From the cell containing the given text, extract its center point as (X, Y) coordinate. 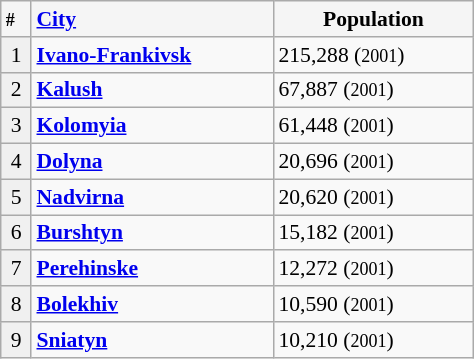
12,272 (2001) (373, 269)
4 (16, 162)
6 (16, 233)
Nadvirna (152, 197)
Kalush (152, 90)
2 (16, 90)
215,288 (2001) (373, 55)
8 (16, 304)
10,590 (2001) (373, 304)
7 (16, 269)
City (152, 19)
1 (16, 55)
Kolomyia (152, 126)
Sniatyn (152, 340)
Population (373, 19)
Burshtyn (152, 233)
Perehinske (152, 269)
61,448 (2001) (373, 126)
3 (16, 126)
67,887 (2001) (373, 90)
Ivano-Frankivsk (152, 55)
20,620 (2001) (373, 197)
10,210 (2001) (373, 340)
Bolekhiv (152, 304)
9 (16, 340)
5 (16, 197)
20,696 (2001) (373, 162)
# (16, 19)
Dolyna (152, 162)
15,182 (2001) (373, 233)
